Search for the cell housing the specified text and yield its (x, y) center coordinate. 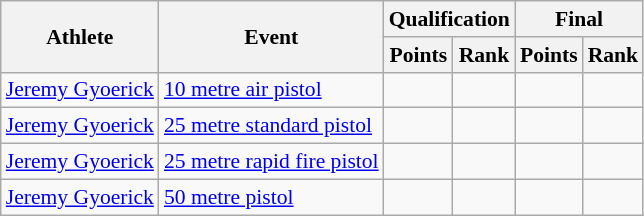
Athlete (80, 36)
Final (579, 19)
Event (272, 36)
25 metre rapid fire pistol (272, 162)
50 metre pistol (272, 197)
25 metre standard pistol (272, 126)
10 metre air pistol (272, 90)
Qualification (450, 19)
